Capture the cell that displays the provided text and extract its [X, Y] central coordinate. 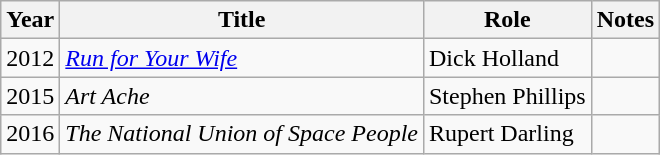
Run for Your Wife [242, 58]
Dick Holland [507, 58]
2016 [30, 134]
Title [242, 20]
Stephen Phillips [507, 96]
Art Ache [242, 96]
Role [507, 20]
Rupert Darling [507, 134]
Year [30, 20]
The National Union of Space People [242, 134]
2012 [30, 58]
Notes [625, 20]
2015 [30, 96]
